Pinpoint the cell where the given text exists, returning its [x, y] midpoint coordinate. 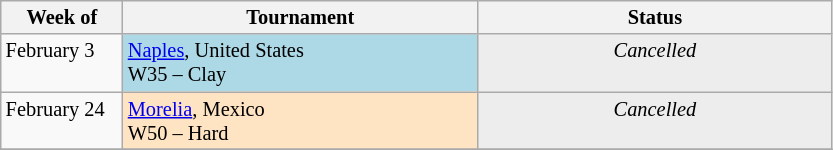
February 24 [62, 121]
Tournament [300, 17]
Status [656, 17]
February 3 [62, 63]
Naples, United States W35 – Clay [300, 63]
Week of [62, 17]
Morelia, Mexico W50 – Hard [300, 121]
